Provide the [X, Y] coordinate of the cell's center where the given text is located.  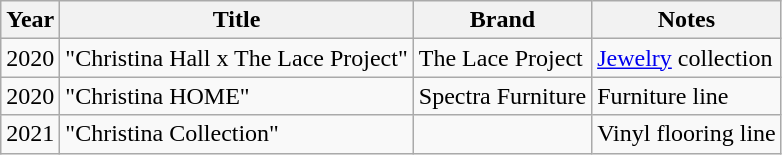
"Christina HOME" [236, 96]
Furniture line [687, 96]
Year [30, 20]
Brand [502, 20]
Jewelry collection [687, 58]
2021 [30, 134]
Vinyl flooring line [687, 134]
Spectra Furniture [502, 96]
The Lace Project [502, 58]
"Christina Collection" [236, 134]
Notes [687, 20]
"Christina Hall x The Lace Project" [236, 58]
Title [236, 20]
